Output the (x, y) coordinate of the center of the cell containing the given text.  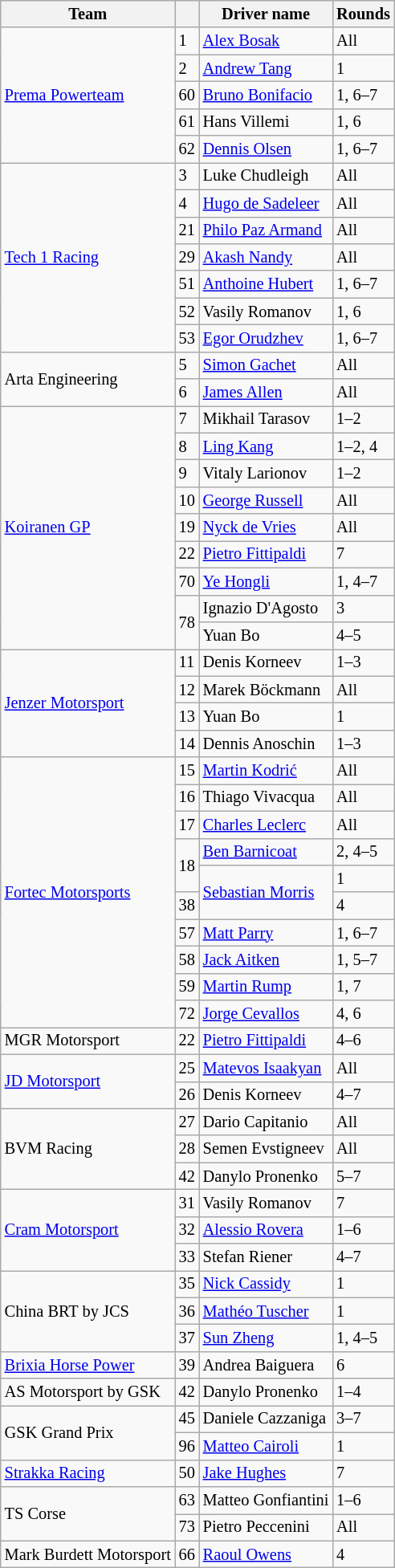
Sun Zheng (267, 1338)
38 (187, 906)
Semen Evstigneev (267, 1149)
1, 4–7 (363, 581)
36 (187, 1311)
10 (187, 500)
BVM Racing (88, 1148)
Jorge Cevallos (267, 1014)
Tech 1 Racing (88, 257)
Marek Böckmann (267, 690)
13 (187, 716)
Charles Leclerc (267, 825)
2 (187, 68)
Anthoine Hubert (267, 284)
26 (187, 1095)
2, 4–5 (363, 852)
16 (187, 797)
Bruno Bonifacio (267, 95)
Jenzer Motorsport (88, 703)
33 (187, 1257)
96 (187, 1446)
Matt Parry (267, 933)
Team (88, 14)
TS Corse (88, 1513)
Alex Bosak (267, 41)
Dario Capitanio (267, 1122)
Martin Kodrić (267, 771)
Stefan Riener (267, 1257)
58 (187, 959)
61 (187, 122)
28 (187, 1149)
Fortec Motorsports (88, 893)
George Russell (267, 500)
Strakka Racing (88, 1473)
25 (187, 1068)
Andrea Baiguera (267, 1365)
Dennis Olsen (267, 149)
70 (187, 581)
James Allen (267, 393)
Matevos Isaakyan (267, 1068)
1, 5–7 (363, 959)
72 (187, 1014)
Mark Burdett Motorsport (88, 1554)
8 (187, 446)
Luke Chudleigh (267, 176)
51 (187, 284)
52 (187, 312)
1–4 (363, 1392)
63 (187, 1500)
11 (187, 662)
21 (187, 230)
Ling Kang (267, 446)
31 (187, 1203)
37 (187, 1338)
32 (187, 1230)
Akash Nandy (267, 257)
5–7 (363, 1176)
Prema Powerteam (88, 95)
Ignazio D'Agosto (267, 609)
66 (187, 1554)
12 (187, 690)
53 (187, 338)
9 (187, 473)
29 (187, 257)
Arta Engineering (88, 379)
73 (187, 1527)
Hugo de Sadeleer (267, 203)
Hans Villemi (267, 122)
Andrew Tang (267, 68)
Matteo Gonfiantini (267, 1500)
Vitaly Larionov (267, 473)
Mathéo Tuscher (267, 1311)
1–2, 4 (363, 446)
Matteo Cairoli (267, 1446)
JD Motorsport (88, 1081)
60 (187, 95)
19 (187, 527)
4–6 (363, 1041)
Cram Motorsport (88, 1230)
35 (187, 1284)
China BRT by JCS (88, 1310)
14 (187, 743)
MGR Motorsport (88, 1041)
39 (187, 1365)
Martin Rump (267, 987)
Ben Barnicoat (267, 852)
AS Motorsport by GSK (88, 1392)
5 (187, 365)
Driver name (267, 14)
Jack Aitken (267, 959)
15 (187, 771)
4–5 (363, 635)
Simon Gachet (267, 365)
78 (187, 621)
1, 7 (363, 987)
Daniele Cazzaniga (267, 1419)
Jake Hughes (267, 1473)
Egor Orudzhev (267, 338)
3–7 (363, 1419)
62 (187, 149)
27 (187, 1122)
Nick Cassidy (267, 1284)
Rounds (363, 14)
Alessio Rovera (267, 1230)
4, 6 (363, 1014)
Sebastian Morris (267, 891)
Philo Paz Armand (267, 230)
1, 4–5 (363, 1338)
Raoul Owens (267, 1554)
GSK Grand Prix (88, 1432)
Thiago Vivacqua (267, 797)
59 (187, 987)
18 (187, 865)
45 (187, 1419)
Dennis Anoschin (267, 743)
Brixia Horse Power (88, 1365)
Ye Hongli (267, 581)
57 (187, 933)
Nyck de Vries (267, 527)
50 (187, 1473)
Koiranen GP (88, 527)
Pietro Peccenini (267, 1527)
Mikhail Tarasov (267, 419)
17 (187, 825)
